Locate the cell with the specified text and output its (X, Y) center coordinate. 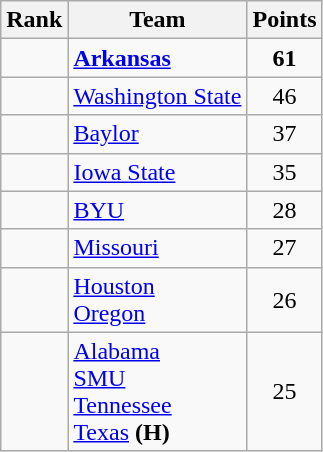
Iowa State (158, 172)
Team (158, 20)
35 (284, 172)
Rank (34, 20)
26 (284, 300)
Baylor (158, 134)
Arkansas (158, 58)
HoustonOregon (158, 300)
25 (284, 392)
BYU (158, 210)
46 (284, 96)
61 (284, 58)
Alabama SMUTennesseeTexas (H) (158, 392)
28 (284, 210)
Washington State (158, 96)
27 (284, 248)
Points (284, 20)
Missouri (158, 248)
37 (284, 134)
